Return the [x, y] coordinate for the center point of the cell that contains the specified text.  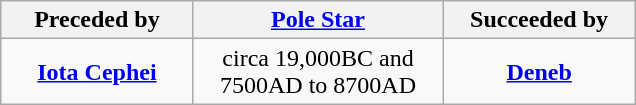
circa 19,000BC and 7500AD to 8700AD [318, 72]
Pole Star [318, 20]
Succeeded by [540, 20]
Iota Cephei [96, 72]
Deneb [540, 72]
Preceded by [96, 20]
